Capture the cell that displays the provided text and extract its (x, y) central coordinate. 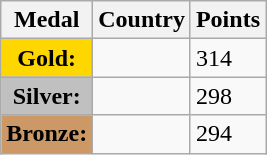
Silver: (47, 96)
Country (142, 20)
Points (228, 20)
Bronze: (47, 134)
314 (228, 58)
298 (228, 96)
294 (228, 134)
Medal (47, 20)
Gold: (47, 58)
